Return the (x, y) coordinate for the center point of the cell that contains the specified text.  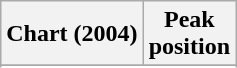
Chart (2004) (72, 34)
Peakposition (189, 34)
